Return the (X, Y) coordinate for the center point of the cell that contains the specified text.  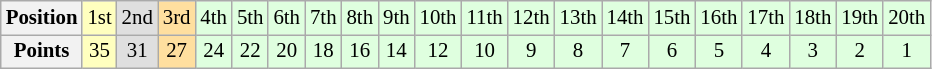
7 (626, 51)
18 (324, 51)
22 (250, 51)
11th (484, 18)
15th (672, 18)
5 (718, 51)
6 (672, 51)
8 (578, 51)
14 (396, 51)
10 (484, 51)
12 (438, 51)
14th (626, 18)
3rd (177, 18)
6th (286, 18)
20 (286, 51)
9 (532, 51)
4th (214, 18)
10th (438, 18)
3 (812, 51)
24 (214, 51)
9th (396, 18)
2nd (138, 18)
7th (324, 18)
1st (99, 18)
18th (812, 18)
19th (860, 18)
8th (360, 18)
2 (860, 51)
12th (532, 18)
5th (250, 18)
4 (766, 51)
16th (718, 18)
20th (906, 18)
16 (360, 51)
Points (42, 51)
13th (578, 18)
31 (138, 51)
1 (906, 51)
27 (177, 51)
17th (766, 18)
35 (99, 51)
Position (42, 18)
